Capture the cell that displays the provided text and extract its (x, y) central coordinate. 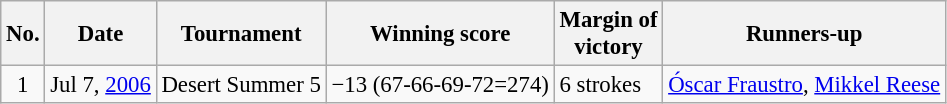
Margin ofvictory (608, 34)
Jul 7, 2006 (100, 85)
Óscar Fraustro, Mikkel Reese (804, 85)
6 strokes (608, 85)
No. (23, 34)
1 (23, 85)
Date (100, 34)
Runners-up (804, 34)
Desert Summer 5 (241, 85)
Winning score (440, 34)
Tournament (241, 34)
−13 (67-66-69-72=274) (440, 85)
